Return the [X, Y] coordinate for the center point of the cell that contains the specified text.  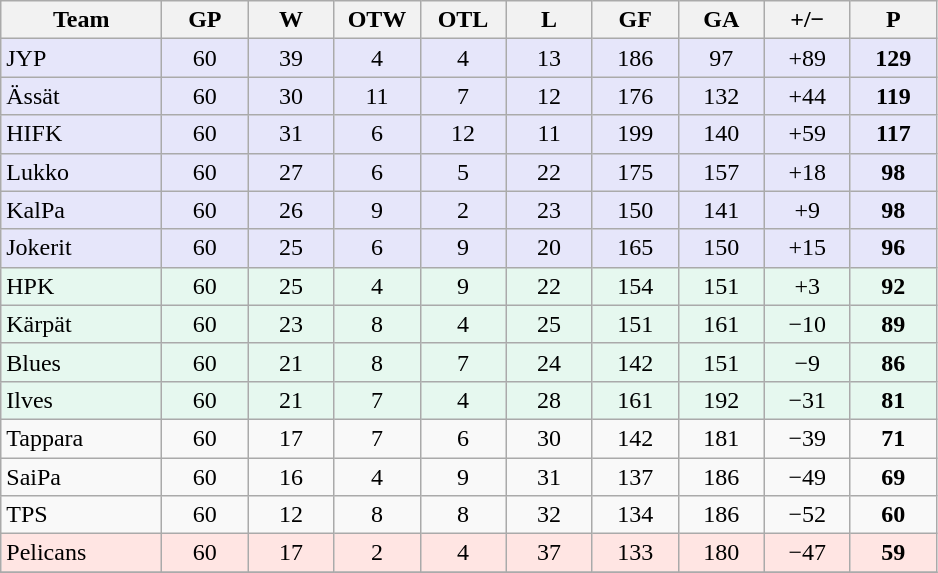
Blues [82, 362]
−49 [807, 477]
81 [893, 400]
Tappara [82, 438]
L [549, 20]
Ilves [82, 400]
89 [893, 324]
28 [549, 400]
132 [721, 96]
+3 [807, 286]
+59 [807, 134]
GF [635, 20]
192 [721, 400]
134 [635, 515]
16 [291, 477]
SaiPa [82, 477]
96 [893, 248]
13 [549, 58]
117 [893, 134]
−9 [807, 362]
119 [893, 96]
P [893, 20]
165 [635, 248]
Pelicans [82, 553]
180 [721, 553]
OTW [377, 20]
GA [721, 20]
Team [82, 20]
86 [893, 362]
5 [463, 172]
27 [291, 172]
32 [549, 515]
129 [893, 58]
Jokerit [82, 248]
+9 [807, 210]
HPK [82, 286]
20 [549, 248]
199 [635, 134]
97 [721, 58]
+44 [807, 96]
+89 [807, 58]
KalPa [82, 210]
157 [721, 172]
Kärpät [82, 324]
W [291, 20]
+/− [807, 20]
OTL [463, 20]
154 [635, 286]
176 [635, 96]
Ässät [82, 96]
37 [549, 553]
26 [291, 210]
39 [291, 58]
69 [893, 477]
Lukko [82, 172]
92 [893, 286]
71 [893, 438]
−47 [807, 553]
−52 [807, 515]
−10 [807, 324]
24 [549, 362]
GP [205, 20]
175 [635, 172]
181 [721, 438]
141 [721, 210]
JYP [82, 58]
133 [635, 553]
59 [893, 553]
+18 [807, 172]
HIFK [82, 134]
TPS [82, 515]
−39 [807, 438]
+15 [807, 248]
−31 [807, 400]
140 [721, 134]
137 [635, 477]
